From the cell containing the given text, extract its center point as (x, y) coordinate. 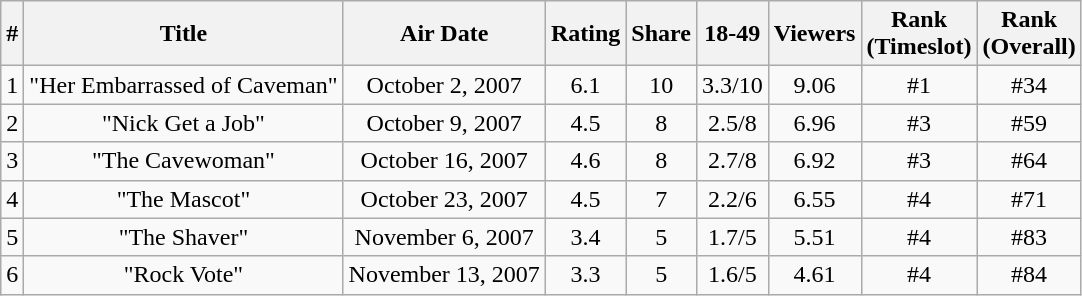
#71 (1029, 199)
November 13, 2007 (444, 275)
6.1 (585, 85)
"Nick Get a Job" (184, 123)
"The Cavewoman" (184, 161)
#64 (1029, 161)
6.55 (814, 199)
October 9, 2007 (444, 123)
"The Mascot" (184, 199)
2.5/8 (732, 123)
2.2/6 (732, 199)
Rank (Overall) (1029, 34)
#34 (1029, 85)
7 (662, 199)
Share (662, 34)
10 (662, 85)
"Rock Vote" (184, 275)
#84 (1029, 275)
October 16, 2007 (444, 161)
Title (184, 34)
3.3 (585, 275)
2 (12, 123)
3.4 (585, 237)
1.6/5 (732, 275)
#59 (1029, 123)
1 (12, 85)
4.61 (814, 275)
3 (12, 161)
"Her Embarrassed of Caveman" (184, 85)
6.96 (814, 123)
# (12, 34)
9.06 (814, 85)
October 2, 2007 (444, 85)
Rating (585, 34)
4.6 (585, 161)
18-49 (732, 34)
Rank (Timeslot) (919, 34)
3.3/10 (732, 85)
October 23, 2007 (444, 199)
1.7/5 (732, 237)
6.92 (814, 161)
#83 (1029, 237)
Viewers (814, 34)
#1 (919, 85)
6 (12, 275)
5.51 (814, 237)
November 6, 2007 (444, 237)
4 (12, 199)
2.7/8 (732, 161)
"The Shaver" (184, 237)
Air Date (444, 34)
